Capture the cell that displays the provided text and extract its [X, Y] central coordinate. 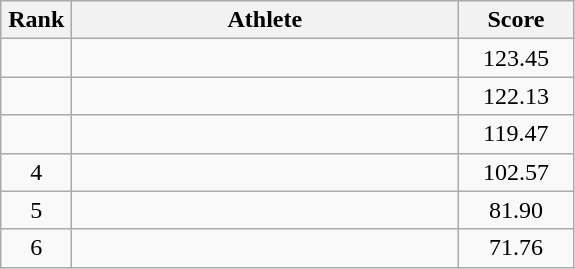
122.13 [516, 96]
5 [36, 210]
119.47 [516, 134]
123.45 [516, 58]
Athlete [265, 20]
81.90 [516, 210]
Rank [36, 20]
Score [516, 20]
4 [36, 172]
71.76 [516, 248]
102.57 [516, 172]
6 [36, 248]
